Determine the [x, y] coordinate at the center of the cell enclosing the given text.  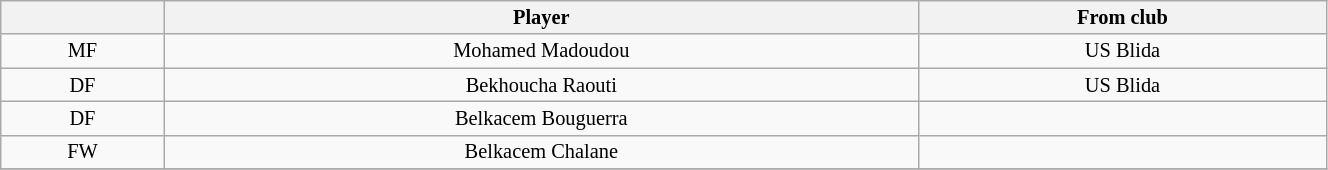
Mohamed Madoudou [541, 51]
Bekhoucha Raouti [541, 85]
FW [82, 152]
Player [541, 17]
From club [1122, 17]
Belkacem Bouguerra [541, 118]
MF [82, 51]
Belkacem Chalane [541, 152]
